Search for the cell housing the specified text and yield its (x, y) center coordinate. 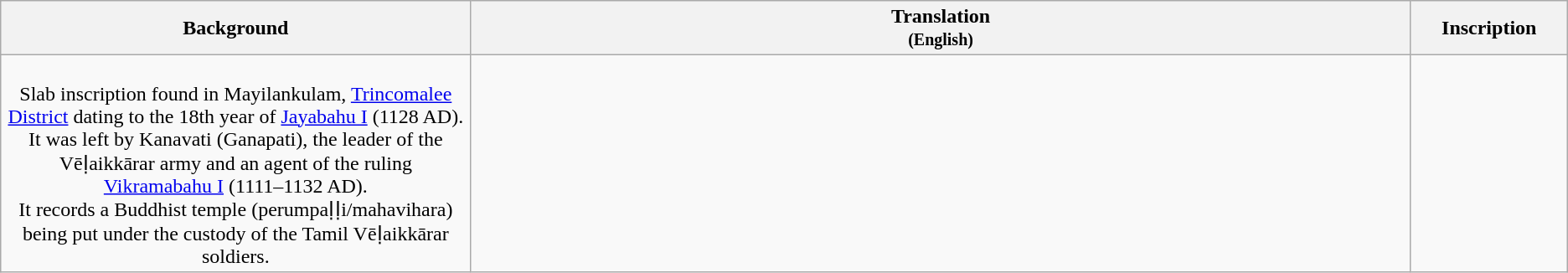
Inscription (1489, 28)
Translation(English) (941, 28)
Background (236, 28)
